For the text-containing cell, return its midpoint in (x, y) coordinate format. 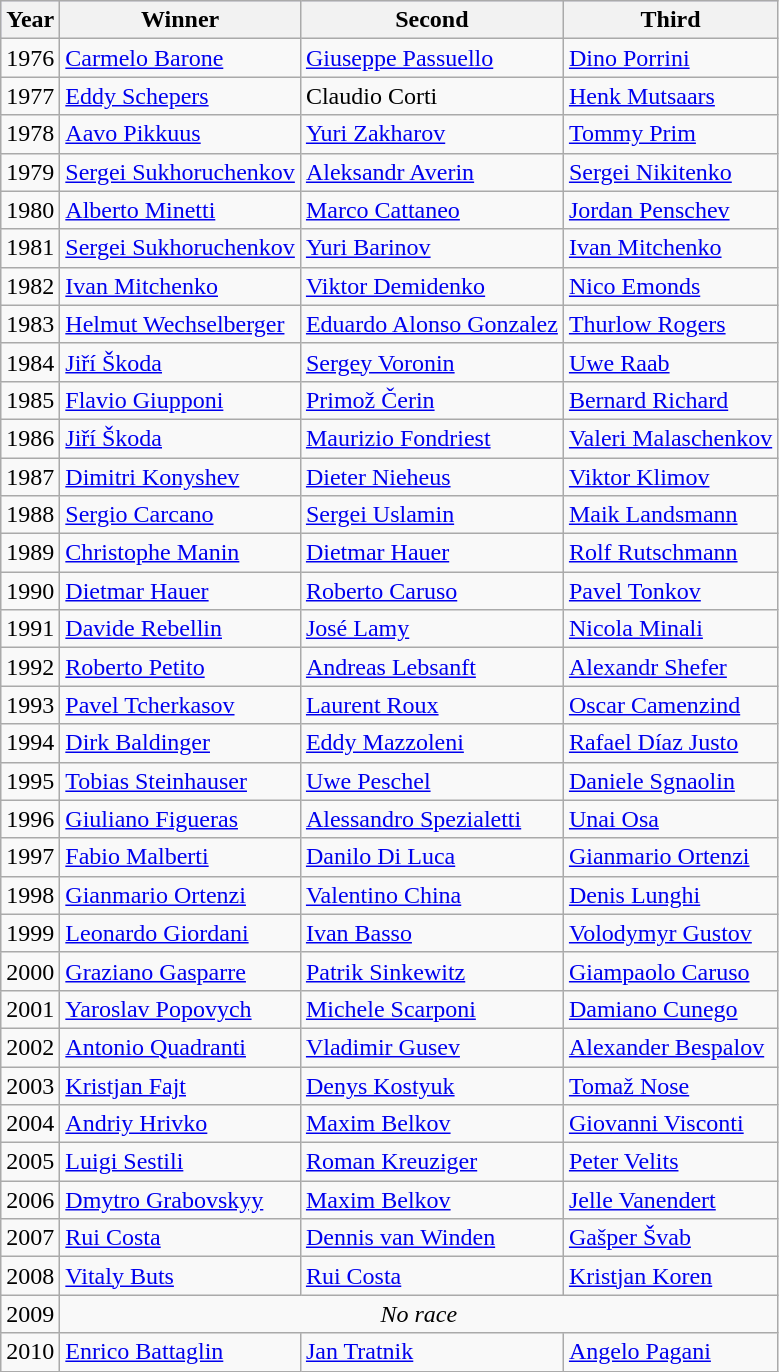
1996 (30, 819)
1993 (30, 705)
Thurlow Rogers (670, 324)
Rafael Díaz Justo (670, 743)
Tommy Prim (670, 134)
1994 (30, 743)
1979 (30, 172)
Uwe Peschel (432, 781)
Alexander Bespalov (670, 1047)
Eduardo Alonso Gonzalez (432, 324)
1986 (30, 438)
Volodymyr Gustov (670, 933)
Dino Porrini (670, 58)
Christophe Manin (180, 553)
Pavel Tonkov (670, 591)
Tobias Steinhauser (180, 781)
Alexandr Shefer (670, 667)
Aleksandr Averin (432, 172)
Year (30, 20)
Winner (180, 20)
Laurent Roux (432, 705)
Roman Kreuziger (432, 1162)
1984 (30, 362)
Giovanni Visconti (670, 1124)
2009 (30, 1314)
Antonio Quadranti (180, 1047)
Third (670, 20)
Patrik Sinkewitz (432, 971)
Dieter Nieheus (432, 477)
Fabio Malberti (180, 857)
1997 (30, 857)
2004 (30, 1124)
Vladimir Gusev (432, 1047)
Giampaolo Caruso (670, 971)
Second (432, 20)
Giuliano Figueras (180, 819)
1990 (30, 591)
Sergey Voronin (432, 362)
Eddy Mazzoleni (432, 743)
1981 (30, 248)
Alessandro Spezialetti (432, 819)
Helmut Wechselberger (180, 324)
1985 (30, 400)
Henk Mutsaars (670, 96)
Nico Emonds (670, 286)
2002 (30, 1047)
1988 (30, 515)
Viktor Demidenko (432, 286)
Damiano Cunego (670, 1009)
No race (419, 1314)
Unai Osa (670, 819)
Andriy Hrivko (180, 1124)
Jan Tratnik (432, 1352)
Ivan Basso (432, 933)
1983 (30, 324)
José Lamy (432, 629)
1982 (30, 286)
Kristjan Koren (670, 1276)
Graziano Gasparre (180, 971)
Peter Velits (670, 1162)
Oscar Camenzind (670, 705)
1987 (30, 477)
Michele Scarponi (432, 1009)
Uwe Raab (670, 362)
Flavio Giupponi (180, 400)
Andreas Lebsanft (432, 667)
Carmelo Barone (180, 58)
Valeri Malaschenkov (670, 438)
Gašper Švab (670, 1238)
Dmytro Grabovskyy (180, 1200)
1995 (30, 781)
2001 (30, 1009)
1977 (30, 96)
Jelle Vanendert (670, 1200)
Angelo Pagani (670, 1352)
Bernard Richard (670, 400)
Valentino China (432, 895)
Sergei Nikitenko (670, 172)
Roberto Caruso (432, 591)
Aavo Pikkuus (180, 134)
2007 (30, 1238)
Yuri Barinov (432, 248)
Danilo Di Luca (432, 857)
Daniele Sgnaolin (670, 781)
Primož Čerin (432, 400)
2010 (30, 1352)
Dimitri Konyshev (180, 477)
Claudio Corti (432, 96)
Nicola Minali (670, 629)
Denys Kostyuk (432, 1085)
1992 (30, 667)
Tomaž Nose (670, 1085)
Denis Lunghi (670, 895)
Roberto Petito (180, 667)
2006 (30, 1200)
1989 (30, 553)
2003 (30, 1085)
Eddy Schepers (180, 96)
Dennis van Winden (432, 1238)
1976 (30, 58)
Kristjan Fajt (180, 1085)
2008 (30, 1276)
Sergio Carcano (180, 515)
Jordan Penschev (670, 210)
2005 (30, 1162)
2000 (30, 971)
Marco Cattaneo (432, 210)
Dirk Baldinger (180, 743)
Yuri Zakharov (432, 134)
Rolf Rutschmann (670, 553)
Viktor Klimov (670, 477)
1978 (30, 134)
Maurizio Fondriest (432, 438)
Enrico Battaglin (180, 1352)
1999 (30, 933)
1998 (30, 895)
1980 (30, 210)
1991 (30, 629)
Sergei Uslamin (432, 515)
Leonardo Giordani (180, 933)
Vitaly Buts (180, 1276)
Pavel Tcherkasov (180, 705)
Luigi Sestili (180, 1162)
Yaroslav Popovych (180, 1009)
Davide Rebellin (180, 629)
Giuseppe Passuello (432, 58)
Alberto Minetti (180, 210)
Maik Landsmann (670, 515)
